Capture the cell that displays the provided text and extract its (X, Y) central coordinate. 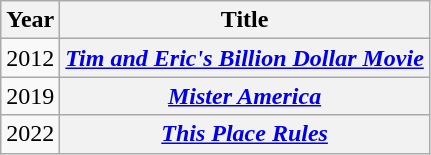
2019 (30, 96)
Year (30, 20)
Title (245, 20)
Tim and Eric's Billion Dollar Movie (245, 58)
2022 (30, 134)
2012 (30, 58)
This Place Rules (245, 134)
Mister America (245, 96)
